Provide the [X, Y] coordinate of the cell's center where the given text is located.  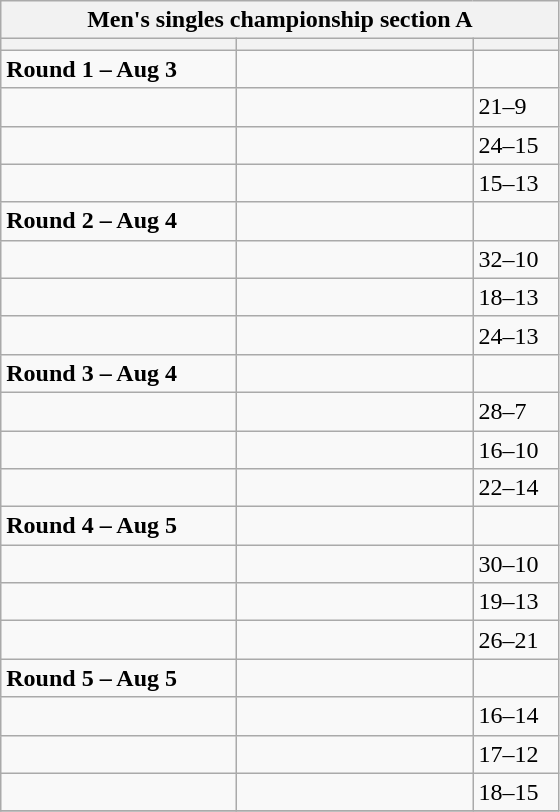
24–15 [516, 145]
18–15 [516, 792]
Round 4 – Aug 5 [119, 526]
Round 3 – Aug 4 [119, 373]
18–13 [516, 297]
16–14 [516, 716]
28–7 [516, 411]
19–13 [516, 602]
15–13 [516, 183]
17–12 [516, 754]
Round 1 – Aug 3 [119, 69]
30–10 [516, 564]
32–10 [516, 259]
16–10 [516, 449]
Round 2 – Aug 4 [119, 221]
24–13 [516, 335]
26–21 [516, 640]
Round 5 – Aug 5 [119, 678]
22–14 [516, 488]
21–9 [516, 107]
Men's singles championship section A [280, 20]
